Provide the [x, y] coordinate of the cell's center where the given text is located.  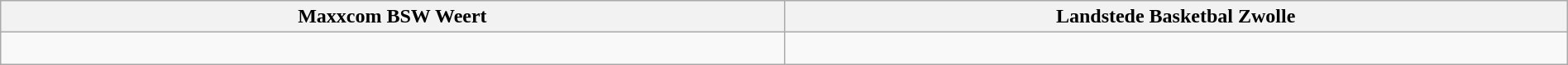
Maxxcom BSW Weert [392, 17]
Landstede Basketbal Zwolle [1176, 17]
